Output the [x, y] coordinate of the center of the cell containing the given text.  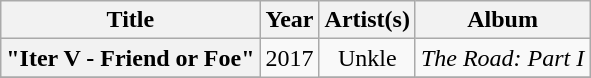
Year [290, 20]
Artist(s) [367, 20]
2017 [290, 58]
The Road: Part I [502, 58]
Unkle [367, 58]
"Iter V - Friend or Foe" [130, 58]
Album [502, 20]
Title [130, 20]
